Determine the (x, y) coordinate at the center of the cell enclosing the given text.  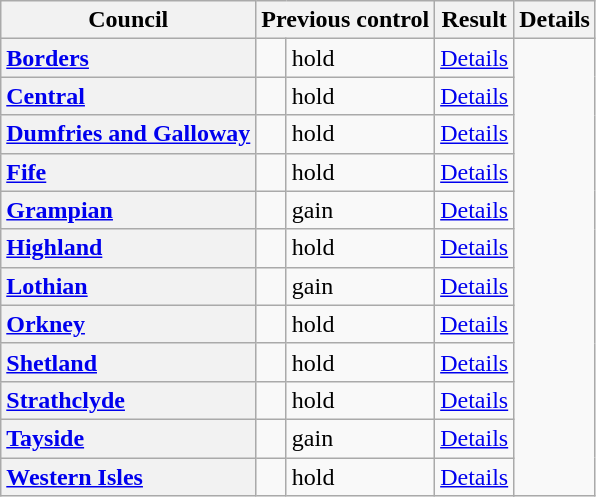
Result (474, 20)
Fife (128, 172)
Dumfries and Galloway (128, 134)
Highland (128, 248)
Grampian (128, 210)
Council (128, 20)
Central (128, 96)
Orkney (128, 324)
Borders (128, 58)
Western Isles (128, 477)
Lothian (128, 286)
Tayside (128, 438)
Previous control (346, 20)
Shetland (128, 362)
Strathclyde (128, 400)
